Pinpoint the cell where the given text exists, returning its [X, Y] midpoint coordinate. 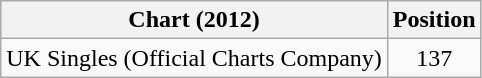
Position [434, 20]
137 [434, 58]
Chart (2012) [194, 20]
UK Singles (Official Charts Company) [194, 58]
